Find where the given text appears and provide that cell's center as [x, y] coordinate. 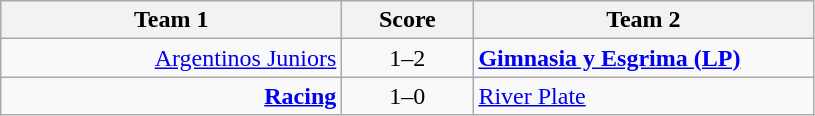
Team 1 [172, 20]
Argentinos Juniors [172, 58]
1–2 [408, 58]
Gimnasia y Esgrima (LP) [644, 58]
River Plate [644, 96]
Racing [172, 96]
Team 2 [644, 20]
Score [408, 20]
1–0 [408, 96]
